From the cell containing the given text, extract its center point as [X, Y] coordinate. 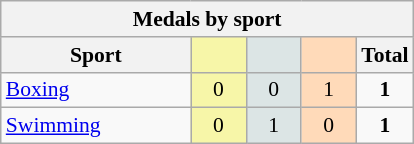
Medals by sport [208, 19]
Swimming [96, 126]
Total [384, 55]
Sport [96, 55]
Boxing [96, 90]
